From the cell containing the given text, extract its center point as (x, y) coordinate. 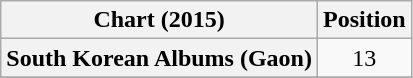
Chart (2015) (160, 20)
South Korean Albums (Gaon) (160, 58)
Position (364, 20)
13 (364, 58)
